Find where the given text appears and provide that cell's center as [x, y] coordinate. 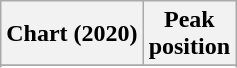
Peakposition [189, 34]
Chart (2020) [72, 34]
